Provide the [X, Y] coordinate of the cell's center where the given text is located.  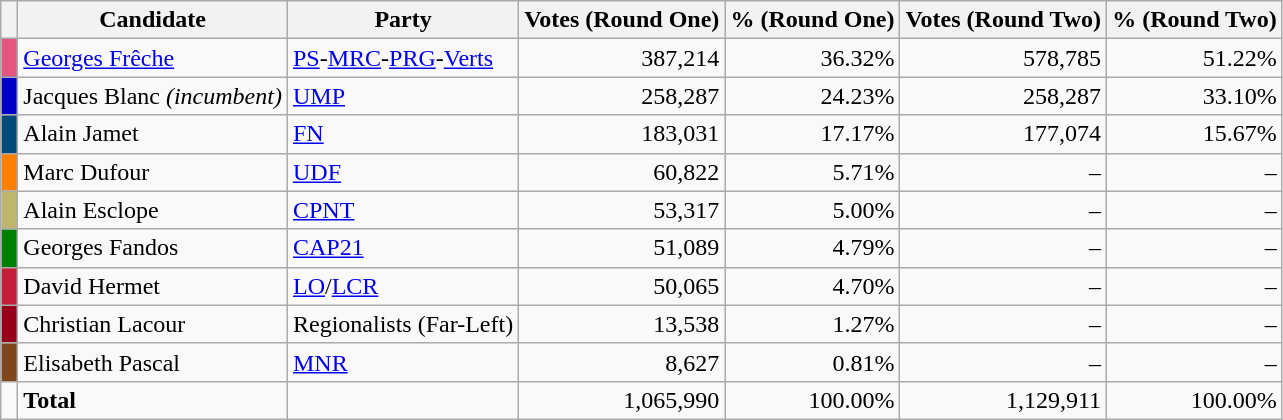
177,074 [1004, 134]
4.70% [812, 286]
578,785 [1004, 58]
Votes (Round One) [622, 20]
15.67% [1195, 134]
Total [153, 400]
PS-MRC-PRG-Verts [402, 58]
13,538 [622, 324]
5.00% [812, 210]
LO/LCR [402, 286]
CAP21 [402, 248]
Alain Esclope [153, 210]
MNR [402, 362]
1,065,990 [622, 400]
Candidate [153, 20]
% (Round Two) [1195, 20]
51,089 [622, 248]
5.71% [812, 172]
1,129,911 [1004, 400]
4.79% [812, 248]
8,627 [622, 362]
CPNT [402, 210]
Christian Lacour [153, 324]
24.23% [812, 96]
Georges Frêche [153, 58]
Alain Jamet [153, 134]
UMP [402, 96]
Votes (Round Two) [1004, 20]
1.27% [812, 324]
0.81% [812, 362]
50,065 [622, 286]
387,214 [622, 58]
FN [402, 134]
53,317 [622, 210]
183,031 [622, 134]
60,822 [622, 172]
17.17% [812, 134]
Regionalists (Far-Left) [402, 324]
33.10% [1195, 96]
51.22% [1195, 58]
36.32% [812, 58]
Jacques Blanc (incumbent) [153, 96]
Elisabeth Pascal [153, 362]
UDF [402, 172]
Marc Dufour [153, 172]
David Hermet [153, 286]
Georges Fandos [153, 248]
Party [402, 20]
% (Round One) [812, 20]
